Detect which cell encompasses the target text, then output its (X, Y) center coordinate. 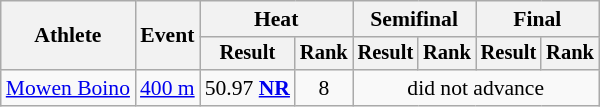
Heat (276, 19)
Semifinal (414, 19)
8 (324, 88)
Mowen Boino (68, 88)
50.97 NR (248, 88)
Event (168, 36)
400 m (168, 88)
Final (538, 19)
Athlete (68, 36)
did not advance (476, 88)
